Locate the cell with the specified text and output its [x, y] center coordinate. 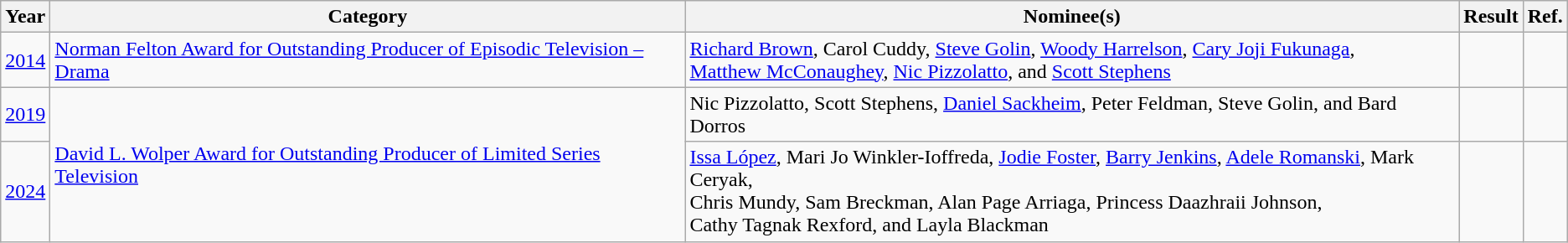
Category [368, 17]
2024 [25, 191]
Richard Brown, Carol Cuddy, Steve Golin, Woody Harrelson, Cary Joji Fukunaga, Matthew McConaughey, Nic Pizzolatto, and Scott Stephens [1072, 60]
Ref. [1545, 17]
Nominee(s) [1072, 17]
David L. Wolper Award for Outstanding Producer of Limited Series Television [368, 164]
Norman Felton Award for Outstanding Producer of Episodic Television – Drama [368, 60]
Year [25, 17]
2019 [25, 114]
Result [1491, 17]
Nic Pizzolatto, Scott Stephens, Daniel Sackheim, Peter Feldman, Steve Golin, and Bard Dorros [1072, 114]
2014 [25, 60]
